Capture the cell that displays the provided text and extract its [x, y] central coordinate. 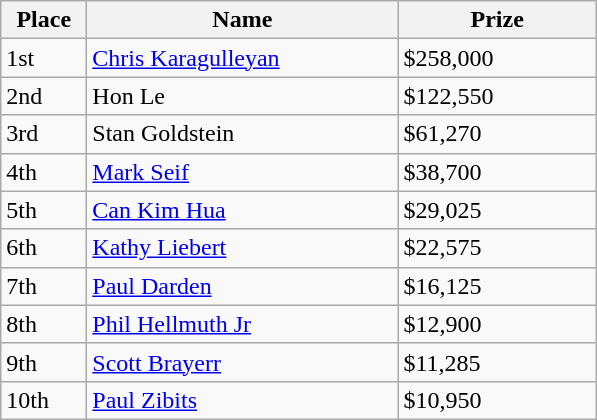
8th [44, 324]
Mark Seif [242, 172]
4th [44, 172]
$22,575 [498, 248]
Scott Brayerr [242, 362]
Hon Le [242, 96]
$122,550 [498, 96]
Name [242, 20]
6th [44, 248]
5th [44, 210]
$29,025 [498, 210]
Kathy Liebert [242, 248]
9th [44, 362]
Paul Zibits [242, 400]
Stan Goldstein [242, 134]
$11,285 [498, 362]
1st [44, 58]
$61,270 [498, 134]
Prize [498, 20]
$12,900 [498, 324]
Phil Hellmuth Jr [242, 324]
7th [44, 286]
2nd [44, 96]
3rd [44, 134]
$38,700 [498, 172]
Chris Karagulleyan [242, 58]
$258,000 [498, 58]
Can Kim Hua [242, 210]
Paul Darden [242, 286]
Place [44, 20]
$16,125 [498, 286]
$10,950 [498, 400]
10th [44, 400]
